Scan for the cell matching the given text and deliver its (x, y) coordinate at center. 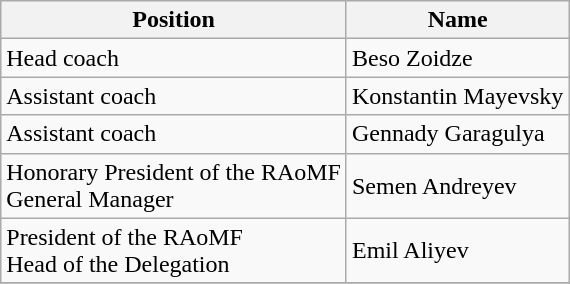
Name (457, 20)
Head coach (174, 58)
President of the RAoMFHead of the Delegation (174, 250)
Emil Aliyev (457, 250)
Beso Zoidze (457, 58)
Semen Andreyev (457, 186)
Position (174, 20)
Konstantin Mayevsky (457, 96)
Honorary President of the RAoMFGeneral Manager (174, 186)
Gennady Garagulya (457, 134)
